Capture the cell that displays the provided text and extract its (x, y) central coordinate. 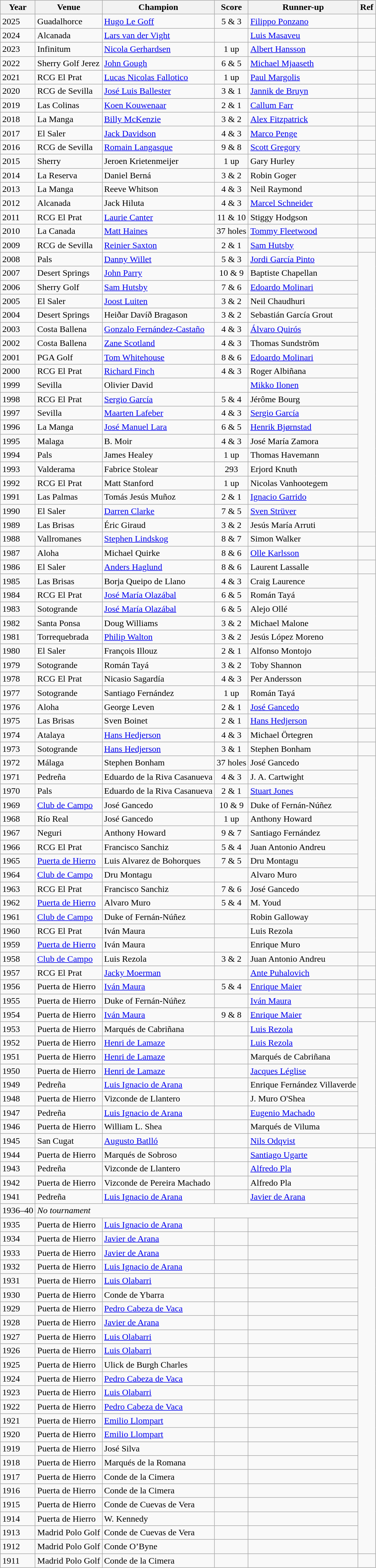
Billy McKenzie (159, 119)
1994 (18, 455)
Jesús María Arruti (303, 525)
2004 (18, 315)
Stiggy Hodgson (303, 217)
Sebastián García Grout (303, 315)
Tom Whitehouse (159, 357)
2007 (18, 273)
2001 (18, 357)
1984 (18, 595)
José Luis Ballester (159, 91)
1969 (18, 805)
1914 (18, 1519)
Richard Finch (159, 371)
1943 (18, 1169)
1927 (18, 1337)
2014 (18, 175)
No tournament (197, 1211)
Zane Scotland (159, 343)
Callum Farr (303, 105)
Jordi García Pinto (303, 259)
2022 (18, 63)
Sven Boinet (159, 721)
1948 (18, 1099)
Conde O’Byne (159, 1547)
1981 (18, 637)
2006 (18, 287)
Michael Örtegren (303, 735)
Borja Queipo de Llano (159, 581)
Torrequebrada (69, 637)
Hugo Le Goff (159, 21)
9 & 7 (231, 833)
Tommy Fleetwood (303, 231)
1972 (18, 763)
1959 (18, 945)
Koen Kouwenaar (159, 105)
Stuart Jones (303, 791)
1979 (18, 665)
Nicasio Sagardía (159, 679)
Venue (69, 7)
Darren Clarke (159, 511)
John Parry (159, 273)
James Healey (159, 455)
Filippo Ponzano (303, 21)
Éric Giraud (159, 525)
1976 (18, 707)
1988 (18, 539)
Romain Langasque (159, 147)
Santiago Ugarte (303, 1155)
La Reserva (69, 175)
Conde de Ybarra (159, 1294)
Stephen Lindskog (159, 539)
8 & 7 (231, 539)
Infinitum (69, 49)
1917 (18, 1476)
1965 (18, 861)
293 (231, 469)
Michael Quirke (159, 553)
Champion (159, 7)
Albert Hansson (303, 49)
Fabrice Stolear (159, 469)
Marco Penge (303, 133)
1978 (18, 679)
Luis Alvarez de Bohorques (159, 861)
2024 (18, 35)
1968 (18, 819)
1967 (18, 833)
1950 (18, 1071)
1944 (18, 1155)
John Gough (159, 63)
Enrique Fernández Villaverde (303, 1085)
1933 (18, 1253)
W. Kennedy (159, 1519)
Marqués de Sobroso (159, 1155)
José Silva (159, 1449)
1975 (18, 721)
1911 (18, 1561)
Jannik de Bruyn (303, 91)
2002 (18, 343)
Marqués de Viluma (303, 1127)
1934 (18, 1239)
1971 (18, 777)
Atalaya (69, 735)
Thomas Havemann (303, 455)
Robin Goger (303, 175)
1931 (18, 1281)
2016 (18, 147)
Reinier Saxton (159, 245)
San Cugat (69, 1141)
Laurie Canter (159, 217)
Baptiste Chapellan (303, 273)
1990 (18, 511)
Mikko Ilonen (303, 385)
Lucas Nicolas Fallotico (159, 77)
Joost Luiten (159, 301)
Ulick de Burgh Charles (159, 1365)
Guadalhorce (69, 21)
1926 (18, 1351)
Marqués de la Romana (159, 1462)
2012 (18, 203)
Santa Ponsa (69, 623)
1916 (18, 1490)
1985 (18, 581)
2018 (18, 119)
1922 (18, 1407)
1996 (18, 427)
1913 (18, 1533)
Gary Hurley (303, 161)
Jack Hiluta (159, 203)
1963 (18, 889)
2003 (18, 329)
2017 (18, 133)
1925 (18, 1365)
Alex Fitzpatrick (303, 119)
11 & 10 (231, 217)
Thomas Sundström (303, 343)
Neil Raymond (303, 189)
1952 (18, 1043)
1973 (18, 749)
1920 (18, 1435)
1949 (18, 1085)
Matt Haines (159, 231)
Laurent Lassalle (303, 567)
M. Youd (303, 903)
Tomás Jesús Muñoz (159, 497)
1936–40 (18, 1211)
1982 (18, 623)
William L. Shea (159, 1127)
Robin Galloway (303, 917)
B. Moir (159, 441)
1918 (18, 1462)
Matt Stanford (159, 483)
Augusto Batlló (159, 1141)
Sherry Golf (69, 287)
José Manuel Lara (159, 427)
1941 (18, 1197)
Las Palmas (69, 497)
2000 (18, 371)
1980 (18, 651)
Gonzalo Fernández-Castaño (159, 329)
1986 (18, 567)
Jeroen Krietenmeijer (159, 161)
Jacques Léglise (303, 1071)
1924 (18, 1379)
1928 (18, 1323)
Erjord Knuth (303, 469)
Henrik Bjørnstad (303, 427)
1974 (18, 735)
Michael Malone (303, 623)
1961 (18, 917)
1935 (18, 1225)
2013 (18, 189)
Las Colinas (69, 105)
1947 (18, 1113)
Olivier David (159, 385)
Doug Williams (159, 623)
Marcel Schneider (303, 203)
1995 (18, 441)
1955 (18, 1001)
Maarten Lafeber (159, 413)
Michael Mjaaseth (303, 63)
1964 (18, 875)
1915 (18, 1504)
Ante Puhalovich (303, 973)
1992 (18, 483)
1919 (18, 1449)
1983 (18, 609)
Heiðar Davíð Bragason (159, 315)
1954 (18, 1015)
Simon Walker (303, 539)
Neguri (69, 833)
Río Real (69, 819)
2010 (18, 231)
Valderama (69, 469)
2009 (18, 245)
Toby Shannon (303, 665)
J. A. Cartwight (303, 777)
Alejo Ollé (303, 609)
PGA Golf (69, 357)
Neil Chaudhuri (303, 301)
Alfonso Montojo (303, 651)
Lars van der Vight (159, 35)
Runner-up (303, 7)
Scott Gregory (303, 147)
1953 (18, 1029)
1957 (18, 973)
2008 (18, 259)
1960 (18, 931)
2025 (18, 21)
1987 (18, 553)
1921 (18, 1421)
Reeve Whitson (159, 189)
Daniel Berná (159, 175)
Jérôme Bourg (303, 399)
Year (18, 7)
2021 (18, 77)
Anders Haglund (159, 567)
Sven Strüver (303, 511)
Danny Willet (159, 259)
1956 (18, 987)
Jack Davidson (159, 133)
1951 (18, 1057)
Score (231, 7)
1932 (18, 1267)
Ignacio Garrido (303, 497)
1912 (18, 1547)
Jesús López Moreno (303, 637)
Sherry (69, 161)
José María Zamora (303, 441)
1942 (18, 1183)
1997 (18, 413)
1970 (18, 791)
1923 (18, 1393)
1991 (18, 497)
2011 (18, 217)
Málaga (69, 763)
François Illouz (159, 651)
George Leven (159, 707)
Enrique Muro (303, 945)
1929 (18, 1309)
2015 (18, 161)
Nicola Gerhardsen (159, 49)
1930 (18, 1294)
2019 (18, 105)
Craig Laurence (303, 581)
Roger Albiñana (303, 371)
J. Muro O'Shea (303, 1099)
1945 (18, 1141)
Olle Karlsson (303, 553)
1962 (18, 903)
Philip Walton (159, 637)
Luis Masaveu (303, 35)
2023 (18, 49)
1946 (18, 1127)
Vizconde de Pereira Machado (159, 1183)
1977 (18, 693)
Paul Margolis (303, 77)
Álvaro Quirós (303, 329)
1958 (18, 959)
1999 (18, 385)
2005 (18, 301)
Malaga (69, 441)
Nicolas Vanhootegem (303, 483)
Nils Odqvist (303, 1141)
La Canada (69, 231)
Eugenio Machado (303, 1113)
Jacky Moerman (159, 973)
1998 (18, 399)
Ref (366, 7)
2020 (18, 91)
Sherry Golf Jerez (69, 63)
Vallromanes (69, 539)
1989 (18, 525)
1993 (18, 469)
Per Andersson (303, 679)
1966 (18, 847)
